Scan for the cell matching the given text and deliver its [X, Y] coordinate at center. 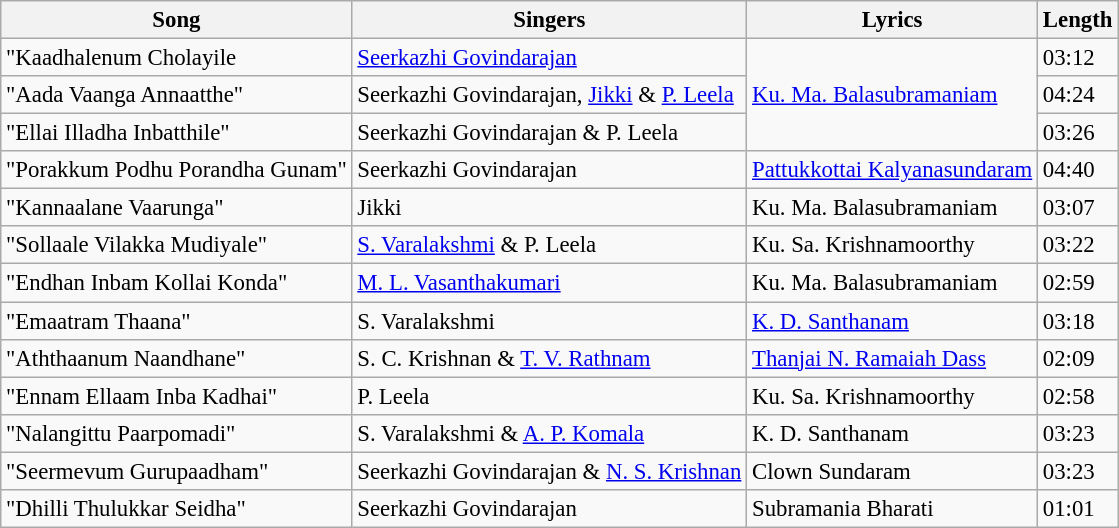
"Sollaale Vilakka Mudiyale" [176, 245]
P. Leela [550, 396]
S. C. Krishnan & T. V. Rathnam [550, 358]
02:09 [1078, 358]
"Ennam Ellaam Inba Kadhai" [176, 396]
Lyrics [892, 20]
"Ellai Illadha Inbatthile" [176, 133]
03:26 [1078, 133]
"Nalangittu Paarpomadi" [176, 433]
Seerkazhi Govindarajan, Jikki & P. Leela [550, 95]
Song [176, 20]
04:40 [1078, 170]
03:07 [1078, 208]
"Dhilli Thulukkar Seidha" [176, 509]
02:59 [1078, 283]
Singers [550, 20]
Length [1078, 20]
03:18 [1078, 321]
02:58 [1078, 396]
M. L. Vasanthakumari [550, 283]
01:01 [1078, 509]
04:24 [1078, 95]
Seerkazhi Govindarajan & P. Leela [550, 133]
"Aada Vaanga Annaatthe" [176, 95]
S. Varalakshmi & P. Leela [550, 245]
"Seermevum Gurupaadham" [176, 471]
"Kaadhalenum Cholayile [176, 58]
"Emaatram Thaana" [176, 321]
03:22 [1078, 245]
Seerkazhi Govindarajan & N. S. Krishnan [550, 471]
"Kannaalane Vaarunga" [176, 208]
"Aththaanum Naandhane" [176, 358]
S. Varalakshmi [550, 321]
S. Varalakshmi & A. P. Komala [550, 433]
Subramania Bharati [892, 509]
Clown Sundaram [892, 471]
"Endhan Inbam Kollai Konda" [176, 283]
Thanjai N. Ramaiah Dass [892, 358]
Jikki [550, 208]
"Porakkum Podhu Porandha Gunam" [176, 170]
Pattukkottai Kalyanasundaram [892, 170]
03:12 [1078, 58]
